Scan for the cell matching the given text and deliver its [X, Y] coordinate at center. 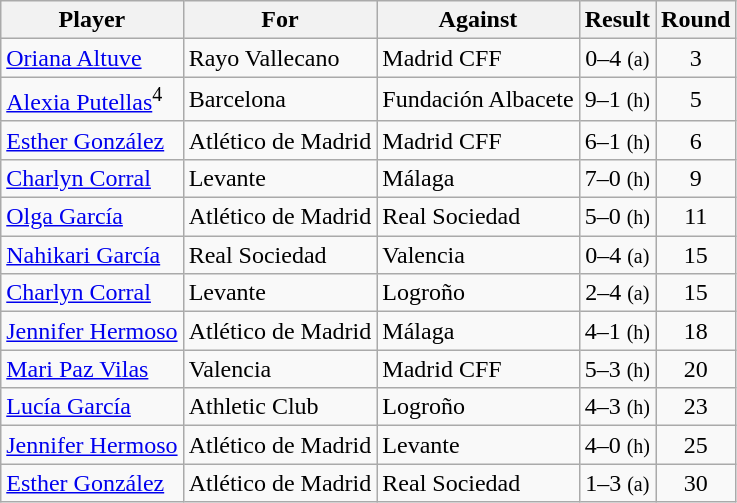
Oriana Altuve [92, 58]
2–4 (a) [617, 293]
For [280, 20]
4–1 (h) [617, 331]
23 [696, 407]
5–0 (h) [617, 217]
30 [696, 483]
25 [696, 445]
6–1 (h) [617, 140]
5–3 (h) [617, 369]
4–0 (h) [617, 445]
Mari Paz Vilas [92, 369]
1–3 (a) [617, 483]
20 [696, 369]
Result [617, 20]
7–0 (h) [617, 178]
4–3 (h) [617, 407]
Olga García [92, 217]
Against [478, 20]
Nahikari García [92, 255]
Rayo Vallecano [280, 58]
9 [696, 178]
Player [92, 20]
18 [696, 331]
Lucía García [92, 407]
5 [696, 100]
9–1 (h) [617, 100]
Fundación Albacete [478, 100]
6 [696, 140]
Round [696, 20]
Athletic Club [280, 407]
Barcelona [280, 100]
Alexia Putellas4 [92, 100]
11 [696, 217]
3 [696, 58]
